Return [X, Y] of the center of cell containing provided text 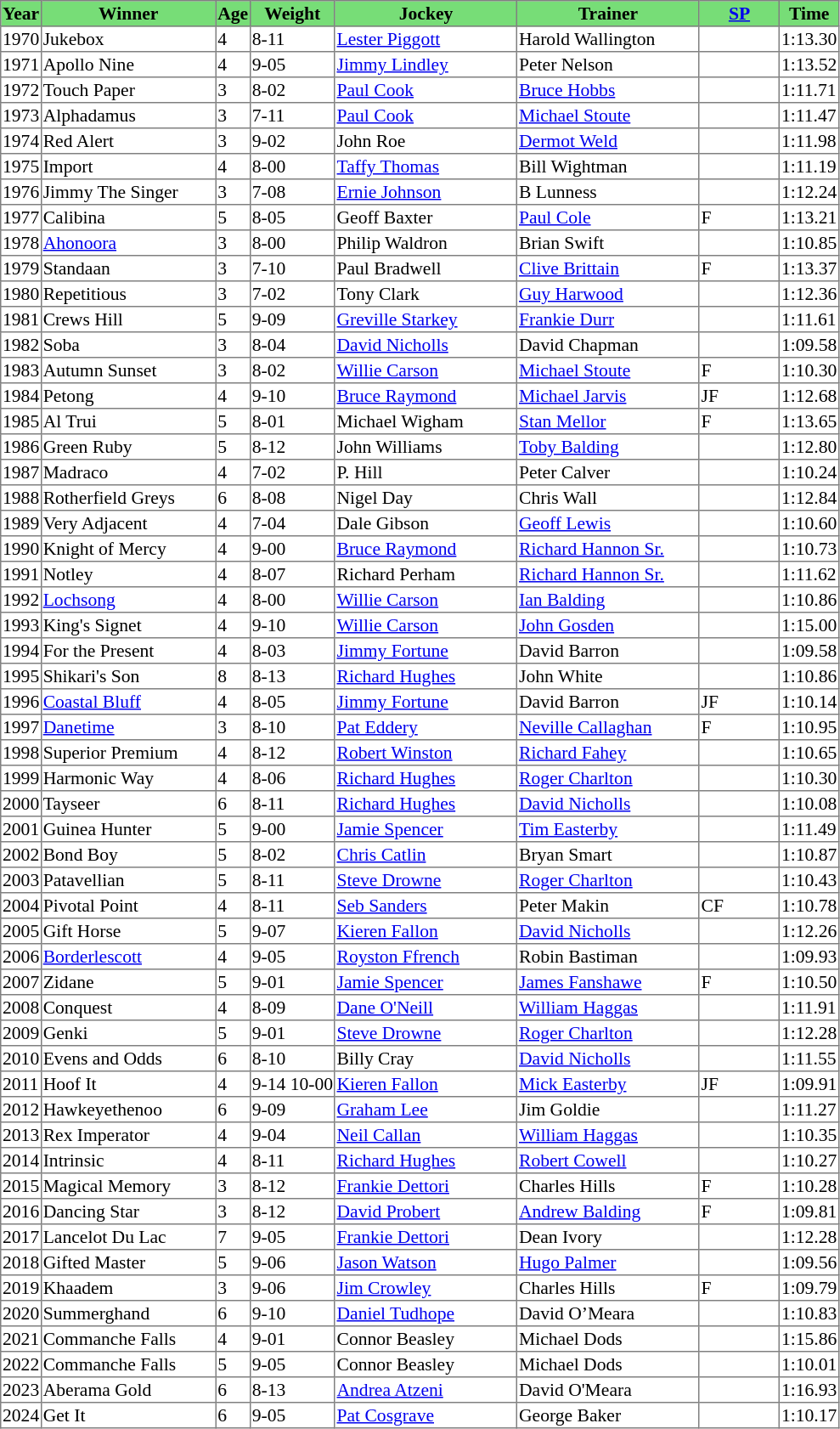
Guy Harwood [608, 294]
2012 [21, 1110]
David O'Meara [608, 1390]
Red Alert [128, 141]
Chris Wall [608, 498]
Toby Balding [608, 447]
Jockey [426, 14]
8 [233, 676]
For the Present [128, 651]
Madraco [128, 472]
Gifted Master [128, 1262]
1:10.27 [809, 1161]
Billy Cray [426, 1059]
1989 [21, 523]
Lochsong [128, 600]
Stan Mellor [608, 421]
1977 [21, 217]
Mick Easterby [608, 1084]
Peter Makin [608, 906]
Evens and Odds [128, 1059]
Weight [292, 14]
1:10.85 [809, 243]
John Gosden [608, 625]
Pat Eddery [426, 727]
1983 [21, 370]
Conquest [128, 1008]
2020 [21, 1313]
1:12.26 [809, 931]
Dancing Star [128, 1212]
Shikari's Son [128, 676]
1985 [21, 421]
Geoff Lewis [608, 523]
P. Hill [426, 472]
John Roe [426, 141]
1998 [21, 753]
David O’Meara [608, 1313]
Zidane [128, 982]
Get It [128, 1415]
Bill Wightman [608, 167]
8-07 [292, 574]
Dale Gibson [426, 523]
Robert Cowell [608, 1161]
Rotherfield Greys [128, 498]
B Lunness [608, 192]
1978 [21, 243]
1982 [21, 345]
1:13.37 [809, 268]
8-06 [292, 778]
1:10.83 [809, 1313]
Andrea Atzeni [426, 1390]
1:10.73 [809, 549]
1:10.43 [809, 880]
1970 [21, 39]
7-10 [292, 268]
Neville Callaghan [608, 727]
7 [233, 1237]
Al Trui [128, 421]
Ernie Johnson [426, 192]
1:12.68 [809, 396]
1:16.93 [809, 1390]
Daniel Tudhope [426, 1313]
Patavellian [128, 880]
Seb Sanders [426, 906]
1:10.65 [809, 753]
2003 [21, 880]
2023 [21, 1390]
Crews Hill [128, 319]
Age [233, 14]
1980 [21, 294]
Royston Ffrench [426, 957]
Graham Lee [426, 1110]
Danetime [128, 727]
Hoof It [128, 1084]
1:13.52 [809, 65]
1971 [21, 65]
Andrew Balding [608, 1212]
2016 [21, 1212]
Khaadem [128, 1288]
Winner [128, 14]
John Williams [426, 447]
Superior Premium [128, 753]
1:10.50 [809, 982]
1981 [21, 319]
8-09 [292, 1008]
King's Signet [128, 625]
7-08 [292, 192]
1972 [21, 90]
1:10.17 [809, 1415]
2008 [21, 1008]
2006 [21, 957]
2002 [21, 855]
2024 [21, 1415]
Lancelot Du Lac [128, 1237]
1:10.08 [809, 804]
Hawkeyethenoo [128, 1110]
John White [608, 676]
1986 [21, 447]
Petong [128, 396]
1973 [21, 116]
Coastal Bluff [128, 702]
Touch Paper [128, 90]
1:11.61 [809, 319]
Paul Cole [608, 217]
1:15.86 [809, 1339]
Guinea Hunter [128, 829]
Jimmy The Singer [128, 192]
8-04 [292, 345]
1975 [21, 167]
Neil Callan [426, 1135]
Tim Easterby [608, 829]
Pivotal Point [128, 906]
Summerghand [128, 1313]
Jason Watson [426, 1262]
Philip Waldron [426, 243]
1:09.91 [809, 1084]
1:09.79 [809, 1288]
Michael Jarvis [608, 396]
1:11.62 [809, 574]
1:15.00 [809, 625]
1:11.91 [809, 1008]
2018 [21, 1262]
7-11 [292, 116]
Repetitious [128, 294]
CF [739, 906]
Bryan Smart [608, 855]
Aberama Gold [128, 1390]
1987 [21, 472]
2021 [21, 1339]
George Baker [608, 1415]
1:10.28 [809, 1186]
1:12.80 [809, 447]
1976 [21, 192]
1997 [21, 727]
2000 [21, 804]
2014 [21, 1161]
Ahonoora [128, 243]
Dermot Weld [608, 141]
Peter Calver [608, 472]
1:09.81 [809, 1212]
2009 [21, 1033]
8-03 [292, 651]
1:12.84 [809, 498]
Jim Goldie [608, 1110]
1979 [21, 268]
Geoff Baxter [426, 217]
Tony Clark [426, 294]
2005 [21, 931]
1984 [21, 396]
1:11.47 [809, 116]
Peter Nelson [608, 65]
1:12.36 [809, 294]
Bruce Hobbs [608, 90]
1:11.27 [809, 1110]
Clive Brittain [608, 268]
9-04 [292, 1135]
1974 [21, 141]
Notley [128, 574]
1999 [21, 778]
Magical Memory [128, 1186]
1994 [21, 651]
2011 [21, 1084]
Harmonic Way [128, 778]
1:10.14 [809, 702]
Dean Ivory [608, 1237]
Green Ruby [128, 447]
1:13.65 [809, 421]
Richard Perham [426, 574]
1:13.21 [809, 217]
1:13.30 [809, 39]
Harold Wallington [608, 39]
Chris Catlin [426, 855]
1:10.35 [809, 1135]
Jimmy Lindley [426, 65]
1:11.19 [809, 167]
Alphadamus [128, 116]
2010 [21, 1059]
Standaan [128, 268]
1990 [21, 549]
Brian Swift [608, 243]
Jukebox [128, 39]
1:11.49 [809, 829]
Year [21, 14]
Hugo Palmer [608, 1262]
8-08 [292, 498]
1:12.24 [809, 192]
Time [809, 14]
1:10.95 [809, 727]
1:10.60 [809, 523]
2013 [21, 1135]
Bond Boy [128, 855]
9-07 [292, 931]
Paul Bradwell [426, 268]
Michael Wigham [426, 421]
Very Adjacent [128, 523]
Rex Imperator [128, 1135]
Apollo Nine [128, 65]
Taffy Thomas [426, 167]
1:11.55 [809, 1059]
8-01 [292, 421]
Genki [128, 1033]
Intrinsic [128, 1161]
1996 [21, 702]
Nigel Day [426, 498]
1991 [21, 574]
Borderlescott [128, 957]
2022 [21, 1364]
Gift Horse [128, 931]
Robert Winston [426, 753]
Knight of Mercy [128, 549]
1:09.93 [809, 957]
1:09.56 [809, 1262]
Import [128, 167]
Richard Fahey [608, 753]
1:10.78 [809, 906]
Robin Bastiman [608, 957]
2007 [21, 982]
1:10.87 [809, 855]
2001 [21, 829]
James Fanshawe [608, 982]
Autumn Sunset [128, 370]
Lester Piggott [426, 39]
1:10.24 [809, 472]
2017 [21, 1237]
9-14 10-00 [292, 1084]
Soba [128, 345]
Ian Balding [608, 600]
David Probert [426, 1212]
Tayseer [128, 804]
2019 [21, 1288]
Calibina [128, 217]
David Chapman [608, 345]
1:10.01 [809, 1364]
1988 [21, 498]
1:11.98 [809, 141]
2015 [21, 1186]
9-02 [292, 141]
Pat Cosgrave [426, 1415]
1992 [21, 600]
Jim Crowley [426, 1288]
2004 [21, 906]
1:11.71 [809, 90]
Dane O'Neill [426, 1008]
1993 [21, 625]
7-04 [292, 523]
Frankie Durr [608, 319]
1995 [21, 676]
SP [739, 14]
Trainer [608, 14]
Greville Starkey [426, 319]
